Scan for the cell matching the given text and deliver its (x, y) coordinate at center. 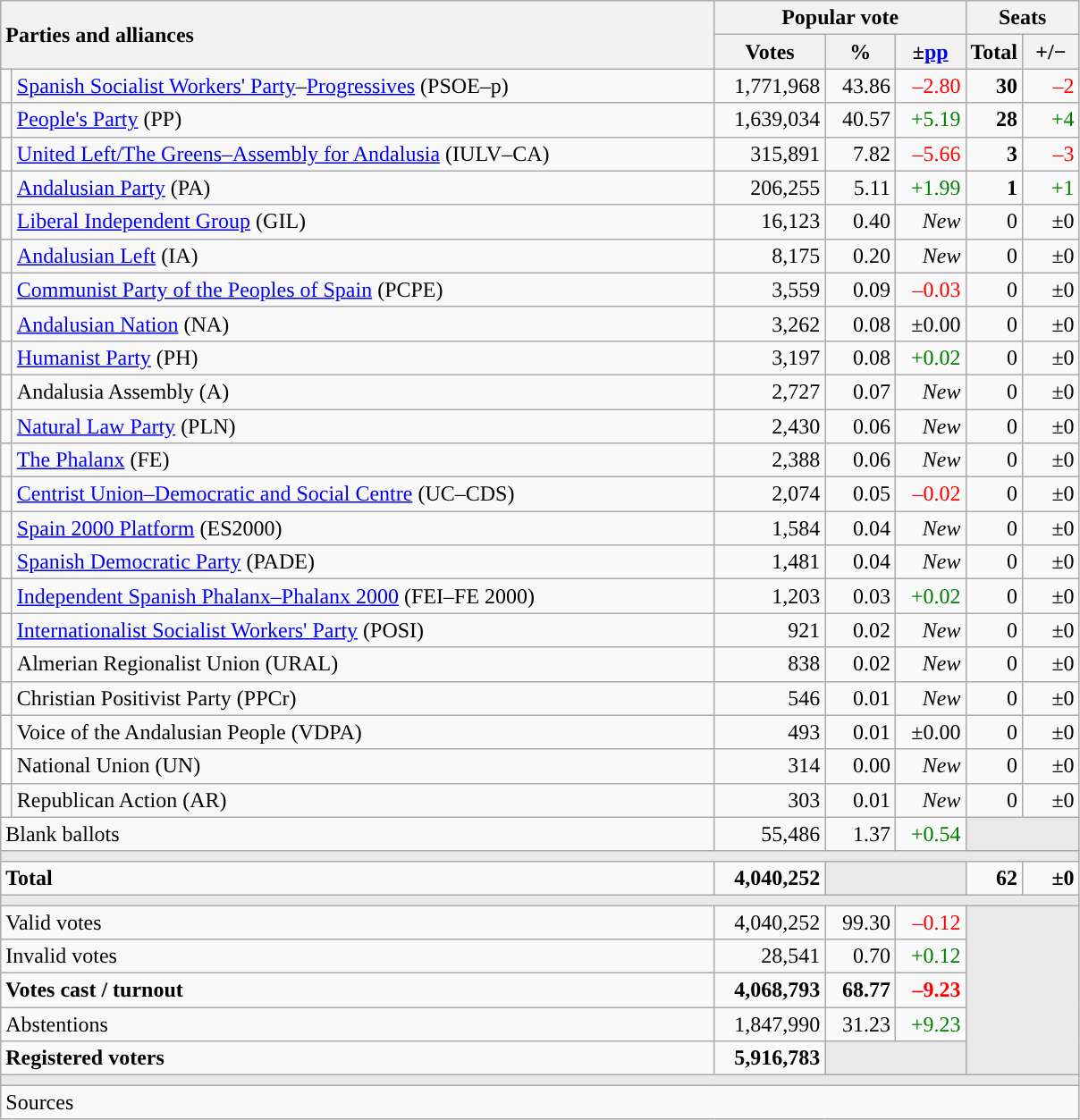
People's Party (PP) (363, 120)
Sources (540, 1102)
Popular vote (840, 18)
Andalusian Nation (NA) (363, 324)
Liberal Independent Group (GIL) (363, 222)
31.23 (860, 1024)
8,175 (770, 256)
–9.23 (930, 990)
Andalusian Left (IA) (363, 256)
315,891 (770, 154)
Abstentions (358, 1024)
0.05 (860, 494)
Registered voters (358, 1058)
5,916,783 (770, 1058)
43.86 (860, 86)
Blank ballots (358, 834)
+4 (1051, 120)
0.07 (860, 392)
28 (994, 120)
–0.02 (930, 494)
5.11 (860, 188)
+1 (1051, 188)
3,559 (770, 290)
Independent Spanish Phalanx–Phalanx 2000 (FEI–FE 2000) (363, 596)
303 (770, 800)
1,203 (770, 596)
+0.12 (930, 956)
2,388 (770, 460)
Seats (1023, 18)
493 (770, 732)
National Union (UN) (363, 766)
±pp (930, 52)
838 (770, 664)
+5.19 (930, 120)
Communist Party of the Peoples of Spain (PCPE) (363, 290)
1.37 (860, 834)
0.03 (860, 596)
2,074 (770, 494)
546 (770, 698)
–2 (1051, 86)
Andalusian Party (PA) (363, 188)
Christian Positivist Party (PPCr) (363, 698)
+0.54 (930, 834)
Voice of the Andalusian People (VDPA) (363, 732)
–3 (1051, 154)
Almerian Regionalist Union (URAL) (363, 664)
Spanish Democratic Party (PADE) (363, 562)
3 (994, 154)
2,727 (770, 392)
1,584 (770, 528)
+/− (1051, 52)
–5.66 (930, 154)
+9.23 (930, 1024)
Natural Law Party (PLN) (363, 426)
Spanish Socialist Workers' Party–Progressives (PSOE–p) (363, 86)
62 (994, 878)
0.09 (860, 290)
0.20 (860, 256)
Parties and alliances (358, 35)
3,262 (770, 324)
206,255 (770, 188)
The Phalanx (FE) (363, 460)
Spain 2000 Platform (ES2000) (363, 528)
4,068,793 (770, 990)
–2.80 (930, 86)
% (860, 52)
1 (994, 188)
Votes cast / turnout (358, 990)
Republican Action (AR) (363, 800)
Humanist Party (PH) (363, 358)
99.30 (860, 922)
+1.99 (930, 188)
0.00 (860, 766)
30 (994, 86)
1,481 (770, 562)
40.57 (860, 120)
Invalid votes (358, 956)
0.70 (860, 956)
1,771,968 (770, 86)
314 (770, 766)
United Left/The Greens–Assembly for Andalusia (IULV–CA) (363, 154)
Centrist Union–Democratic and Social Centre (UC–CDS) (363, 494)
55,486 (770, 834)
Internationalist Socialist Workers' Party (POSI) (363, 630)
Votes (770, 52)
1,639,034 (770, 120)
Valid votes (358, 922)
68.77 (860, 990)
0.40 (860, 222)
1,847,990 (770, 1024)
–0.12 (930, 922)
3,197 (770, 358)
28,541 (770, 956)
Andalusia Assembly (A) (363, 392)
–0.03 (930, 290)
921 (770, 630)
16,123 (770, 222)
2,430 (770, 426)
7.82 (860, 154)
